Locate the cell with the specified text and output its [X, Y] center coordinate. 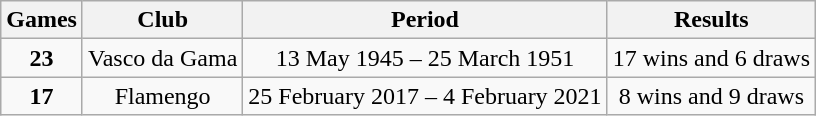
Flamengo [162, 96]
Games [42, 20]
23 [42, 58]
Results [711, 20]
25 February 2017 – 4 February 2021 [425, 96]
17 wins and 6 draws [711, 58]
Period [425, 20]
17 [42, 96]
8 wins and 9 draws [711, 96]
13 May 1945 – 25 March 1951 [425, 58]
Club [162, 20]
Vasco da Gama [162, 58]
